Capture the cell that displays the provided text and extract its (x, y) central coordinate. 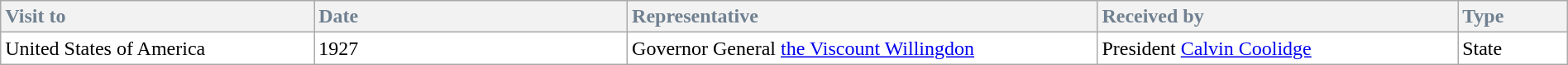
Received by (1278, 17)
State (1513, 48)
1927 (471, 48)
President Calvin Coolidge (1278, 48)
Date (471, 17)
United States of America (157, 48)
Visit to (157, 17)
Type (1513, 17)
Governor General the Viscount Willingdon (863, 48)
Representative (863, 17)
